Scan for the cell matching the given text and deliver its (x, y) coordinate at center. 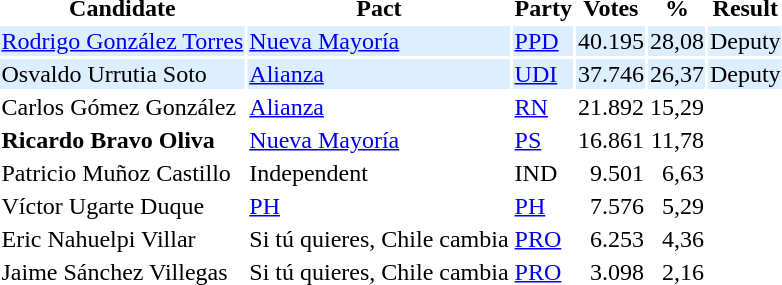
4,36 (676, 239)
9.501 (610, 173)
5,29 (676, 206)
Ricardo Bravo Oliva (122, 140)
Patricio Muñoz Castillo (122, 173)
PS (543, 140)
26,37 (676, 74)
PPD (543, 41)
Eric Nahuelpi Villar (122, 239)
IND (543, 173)
Carlos Gómez González (122, 107)
RN (543, 107)
Osvaldo Urrutia Soto (122, 74)
UDI (543, 74)
6.253 (610, 239)
Si tú quieres, Chile cambia (379, 239)
Independent (379, 173)
15,29 (676, 107)
40.195 (610, 41)
37.746 (610, 74)
Víctor Ugarte Duque (122, 206)
28,08 (676, 41)
7.576 (610, 206)
21.892 (610, 107)
6,63 (676, 173)
PRO (543, 239)
Rodrigo González Torres (122, 41)
11,78 (676, 140)
16.861 (610, 140)
